Scan for the cell matching the given text and deliver its (x, y) coordinate at center. 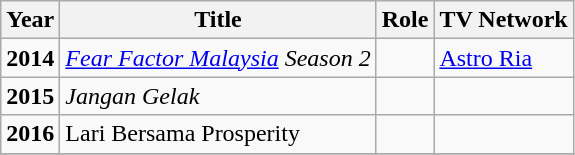
Jangan Gelak (218, 96)
Year (30, 20)
TV Network (504, 20)
Lari Bersama Prosperity (218, 134)
2016 (30, 134)
Role (405, 20)
2015 (30, 96)
Astro Ria (504, 58)
2014 (30, 58)
Fear Factor Malaysia Season 2 (218, 58)
Title (218, 20)
